Identify which cell holds the provided text, then report its (X, Y) central coordinate. 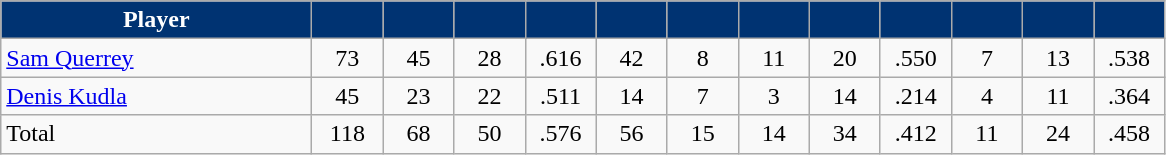
Total (156, 134)
8 (702, 58)
118 (348, 134)
50 (490, 134)
.550 (916, 58)
42 (632, 58)
22 (490, 96)
3 (774, 96)
23 (418, 96)
Denis Kudla (156, 96)
.214 (916, 96)
73 (348, 58)
.616 (560, 58)
24 (1058, 134)
15 (702, 134)
.576 (560, 134)
.412 (916, 134)
.458 (1130, 134)
20 (844, 58)
.364 (1130, 96)
28 (490, 58)
68 (418, 134)
13 (1058, 58)
Sam Querrey (156, 58)
.511 (560, 96)
56 (632, 134)
34 (844, 134)
Player (156, 20)
.538 (1130, 58)
4 (986, 96)
